Pinpoint the cell where the given text exists, returning its (x, y) midpoint coordinate. 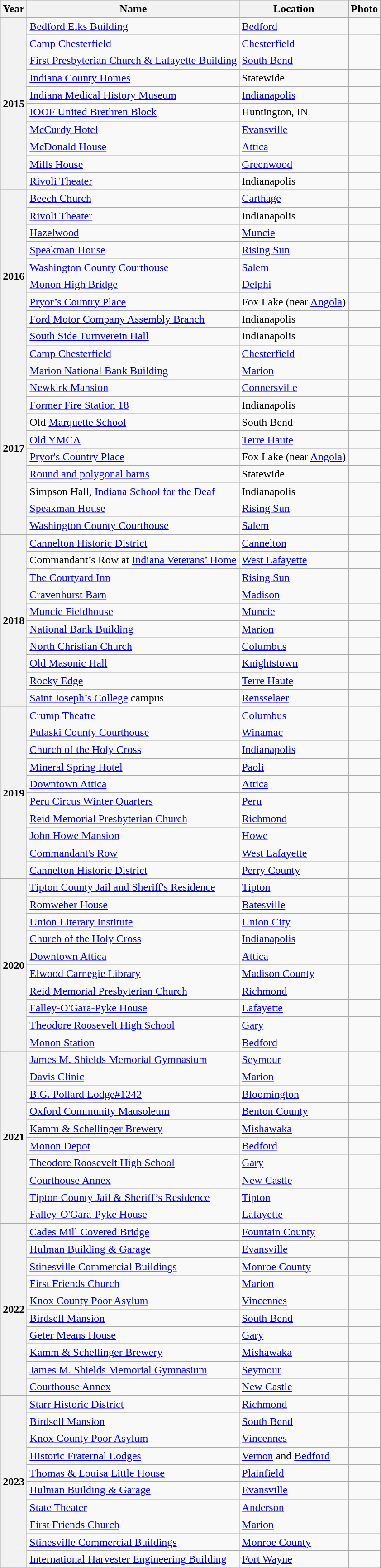
Mills House (133, 164)
Monon High Bridge (133, 285)
IOOF United Brethren Block (133, 112)
Simpson Hall, Indiana School for the Deaf (133, 491)
Plainfield (294, 1473)
The Courtyard Inn (133, 577)
Photo (365, 9)
2016 (14, 276)
Beech Church (133, 198)
Oxford Community Mausoleum (133, 1111)
Madison (294, 595)
McCurdy Hotel (133, 129)
2015 (14, 104)
B.G. Pollard Lodge#1242 (133, 1094)
2021 (14, 1138)
2022 (14, 1310)
Carthage (294, 198)
Madison County (294, 973)
Former Fire Station 18 (133, 405)
Saint Joseph’s College campus (133, 698)
2023 (14, 1482)
Anderson (294, 1507)
Fountain County (294, 1232)
Mineral Spring Hotel (133, 767)
International Harvester Engineering Building (133, 1559)
Pulaski County Courthouse (133, 732)
Vernon and Bedford (294, 1456)
Delphi (294, 285)
Union Literary Institute (133, 922)
Ford Motor Company Assembly Branch (133, 319)
Muncie Fieldhouse (133, 612)
Peru (294, 801)
2017 (14, 448)
McDonald House (133, 147)
Greenwood (294, 164)
Newkirk Mansion (133, 388)
Cravenhurst Barn (133, 595)
Tipton County Jail and Sheriff's Residence (133, 887)
Pryor's Country Place (133, 457)
Cades Mill Covered Bridge (133, 1232)
Batesville (294, 905)
Winamac (294, 732)
Round and polygonal barns (133, 474)
Thomas & Louisa Little House (133, 1473)
Hazelwood (133, 233)
2020 (14, 965)
Crump Theatre (133, 715)
Knightstown (294, 663)
Location (294, 9)
Old Masonic Hall (133, 663)
Bedford Elks Building (133, 26)
Bloomington (294, 1094)
Perry County (294, 870)
Geter Means House (133, 1335)
Huntington, IN (294, 112)
Commandant’s Row at Indiana Veterans’ Home (133, 560)
Davis Clinic (133, 1077)
John Howe Mansion (133, 836)
Paoli (294, 767)
Indiana County Homes (133, 78)
Indiana Medical History Museum (133, 95)
2019 (14, 793)
Pryor’s Country Place (133, 302)
Monon Station (133, 1042)
Fort Wayne (294, 1559)
Elwood Carnegie Library (133, 973)
Howe (294, 836)
Tipton County Jail & Sheriff’s Residence (133, 1197)
Historic Fraternal Lodges (133, 1456)
2018 (14, 621)
Rocky Edge (133, 681)
Rensselaer (294, 698)
Union City (294, 922)
Year (14, 9)
Marion National Bank Building (133, 371)
Cannelton (294, 543)
North Christian Church (133, 646)
First Presbyterian Church & Lafayette Building (133, 61)
National Bank Building (133, 629)
Old YMCA (133, 439)
Benton County (294, 1111)
Romweber House (133, 905)
Starr Historic District (133, 1404)
Peru Circus Winter Quarters (133, 801)
Old Marquette School (133, 422)
Commandant's Row (133, 853)
Monon Depot (133, 1146)
Connersville (294, 388)
State Theater (133, 1507)
South Side Turnverein Hall (133, 336)
Name (133, 9)
